Return [X, Y] of the center of cell containing provided text 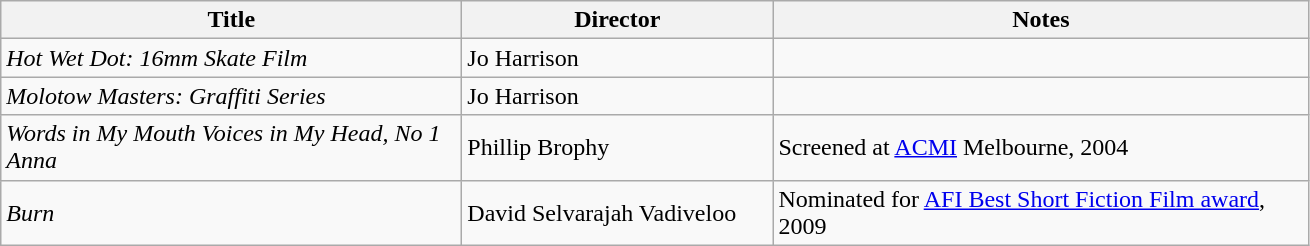
Words in My Mouth Voices in My Head, No 1 Anna [232, 148]
Burn [232, 212]
Director [618, 20]
Phillip Brophy [618, 148]
Hot Wet Dot: 16mm Skate Film [232, 58]
Screened at ACMI Melbourne, 2004 [1041, 148]
Title [232, 20]
Notes [1041, 20]
Molotow Masters: Graffiti Series [232, 96]
David Selvarajah Vadiveloo [618, 212]
Nominated for AFI Best Short Fiction Film award, 2009 [1041, 212]
